Pinpoint the cell where the given text exists, returning its [x, y] midpoint coordinate. 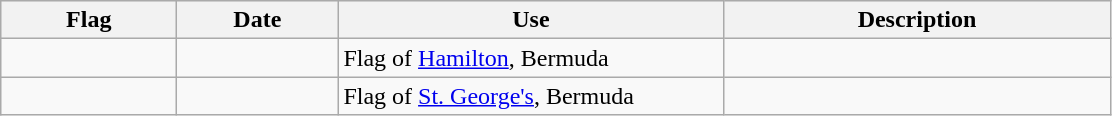
Description [917, 20]
Use [531, 20]
Date [258, 20]
Flag of St. George's, Bermuda [531, 96]
Flag of Hamilton, Bermuda [531, 58]
Flag [89, 20]
